Return the (X, Y) coordinate for the center point of the cell that contains the specified text.  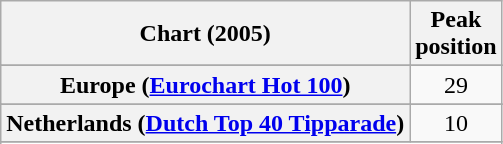
29 (456, 85)
Europe (Eurochart Hot 100) (206, 85)
Peakposition (456, 34)
Chart (2005) (206, 34)
10 (456, 123)
Netherlands (Dutch Top 40 Tipparade) (206, 123)
